Locate the cell with the specified text and output its (X, Y) center coordinate. 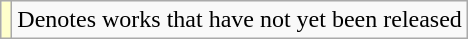
Denotes works that have not yet been released (240, 20)
